Scan for the cell matching the given text and deliver its (x, y) coordinate at center. 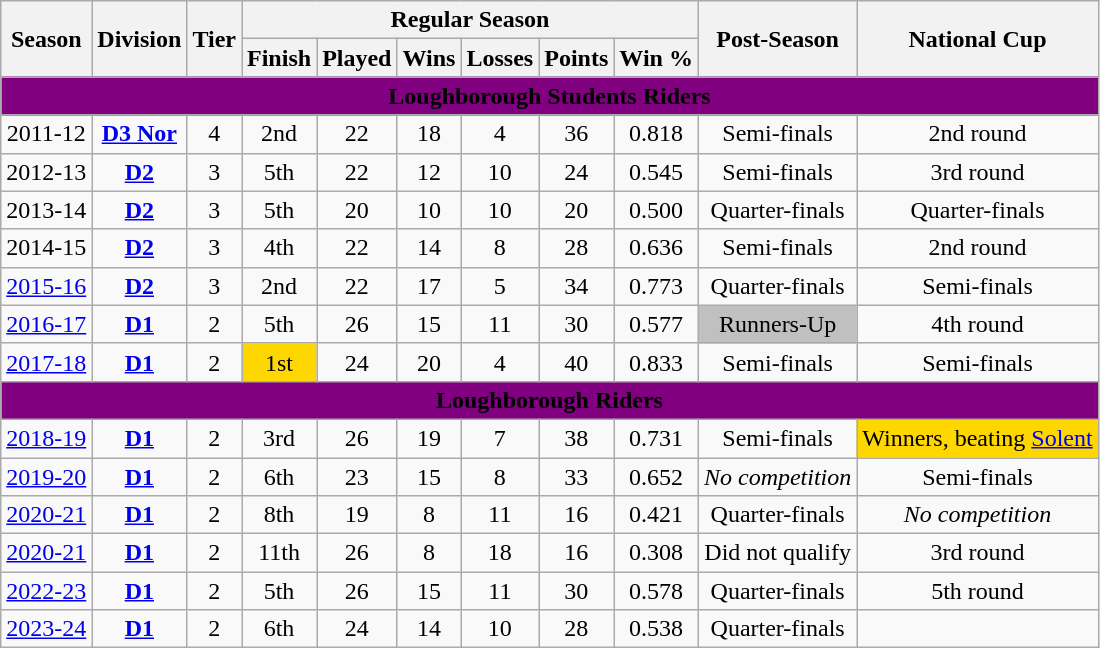
23 (357, 477)
D3 Nor (140, 134)
Loughborough Riders (550, 400)
0.500 (656, 210)
34 (576, 286)
2011-12 (46, 134)
Wins (429, 58)
3rd (280, 438)
0.636 (656, 248)
11th (280, 553)
Tier (214, 39)
0.818 (656, 134)
0.545 (656, 172)
5th round (978, 591)
33 (576, 477)
4th round (978, 324)
8th (280, 515)
0.538 (656, 629)
0.578 (656, 591)
12 (429, 172)
Winners, beating Solent (978, 438)
Win % (656, 58)
0.308 (656, 553)
0.652 (656, 477)
36 (576, 134)
0.731 (656, 438)
2018-19 (46, 438)
0.833 (656, 362)
17 (429, 286)
2017-18 (46, 362)
2013-14 (46, 210)
1st (280, 362)
2014-15 (46, 248)
Losses (500, 58)
2015-16 (46, 286)
Division (140, 39)
7 (500, 438)
Season (46, 39)
Did not qualify (777, 553)
Post-Season (777, 39)
National Cup (978, 39)
2019-20 (46, 477)
Played (357, 58)
4th (280, 248)
2023-24 (46, 629)
Loughborough Students Riders (550, 96)
40 (576, 362)
Runners-Up (777, 324)
0.421 (656, 515)
38 (576, 438)
Regular Season (470, 20)
0.577 (656, 324)
5 (500, 286)
2012-13 (46, 172)
2022-23 (46, 591)
Finish (280, 58)
Points (576, 58)
0.773 (656, 286)
2016-17 (46, 324)
